For the text-containing cell, return its midpoint in [X, Y] coordinate format. 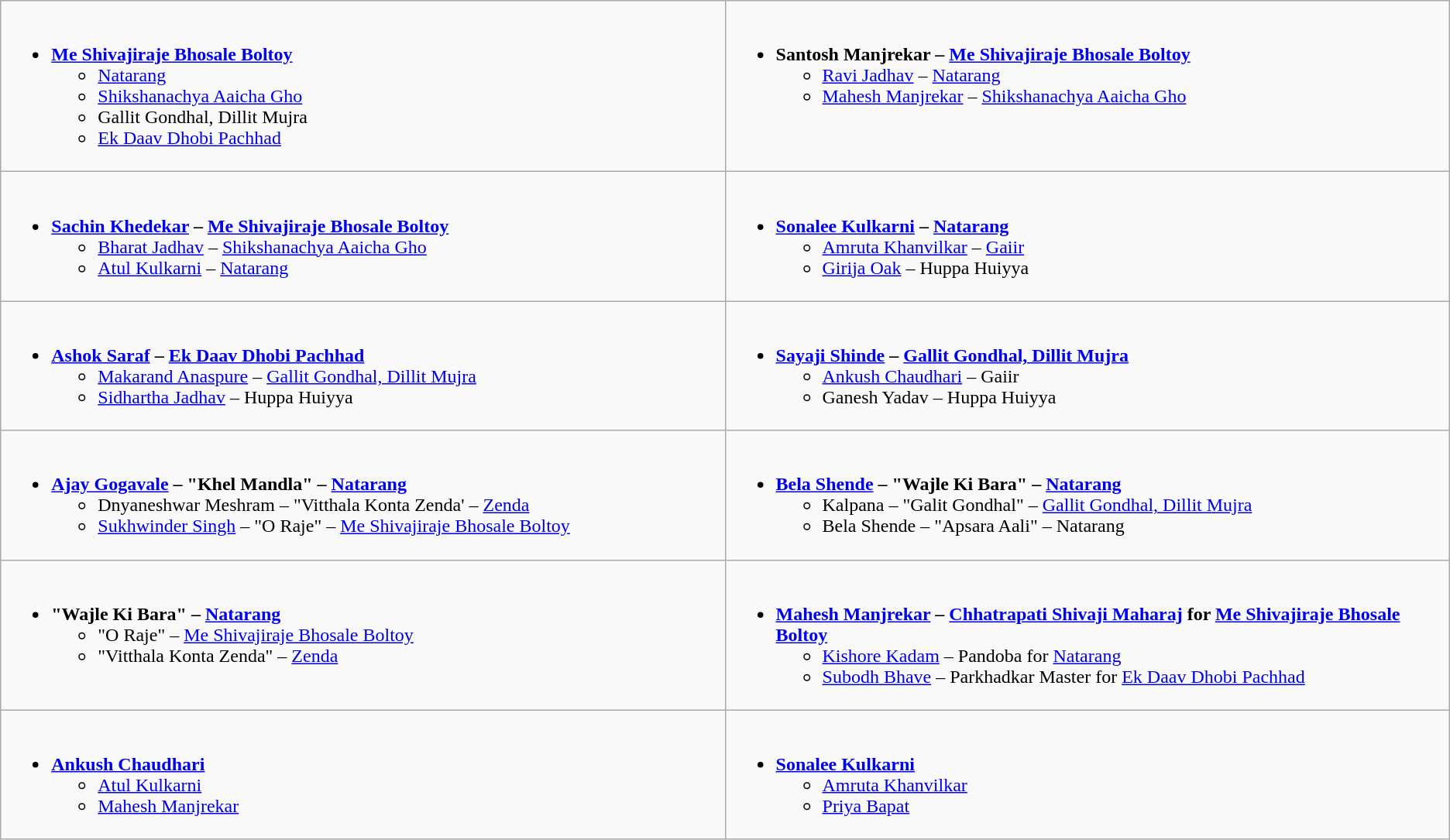
Ashok Saraf – Ek Daav Dhobi PachhadMakarand Anaspure – Gallit Gondhal, Dillit MujraSidhartha Jadhav – Huppa Huiyya [362, 365]
Sonalee Kulkarni – NatarangAmruta Khanvilkar – GaiirGirija Oak – Huppa Huiyya [1087, 237]
Sachin Khedekar – Me Shivajiraje Bhosale BoltoyBharat Jadhav – Shikshanachya Aaicha GhoAtul Kulkarni – Natarang [362, 237]
Sonalee KulkarniAmruta KhanvilkarPriya Bapat [1087, 774]
"Wajle Ki Bara" – Natarang"O Raje" – Me Shivajiraje Bhosale Boltoy"Vitthala Konta Zenda" – Zenda [362, 635]
Me Shivajiraje Bhosale BoltoyNatarangShikshanachya Aaicha GhoGallit Gondhal, Dillit MujraEk Daav Dhobi Pachhad [362, 87]
Bela Shende – "Wajle Ki Bara" – NatarangKalpana – "Galit Gondhal" – Gallit Gondhal, Dillit MujraBela Shende – "Apsara Aali" – Natarang [1087, 495]
Santosh Manjrekar – Me Shivajiraje Bhosale BoltoyRavi Jadhav – NatarangMahesh Manjrekar – Shikshanachya Aaicha Gho [1087, 87]
Ankush ChaudhariAtul KulkarniMahesh Manjrekar [362, 774]
Sayaji Shinde – Gallit Gondhal, Dillit MujraAnkush Chaudhari – GaiirGanesh Yadav – Huppa Huiyya [1087, 365]
